Determine the [X, Y] coordinate at the center of the cell enclosing the given text.  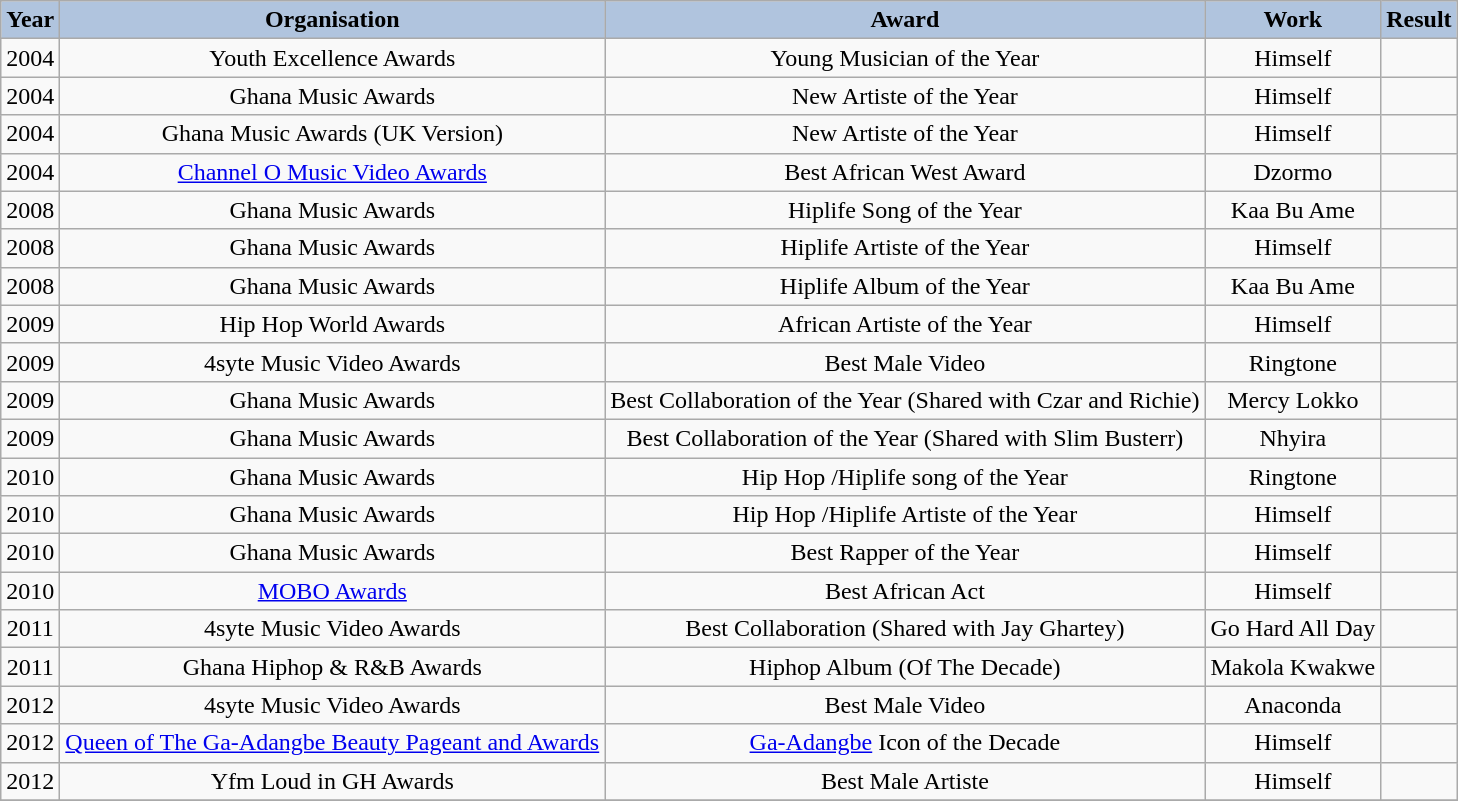
Best Collaboration (Shared with Jay Ghartey) [905, 629]
Best African Act [905, 591]
Youth Excellence Awards [332, 58]
Ghana Music Awards (UK Version) [332, 134]
Best African West Award [905, 172]
Best Collaboration of the Year (Shared with Slim Busterr) [905, 438]
Hiplife Artiste of the Year [905, 248]
Queen of The Ga-Adangbe Beauty Pageant and Awards [332, 743]
Yfm Loud in GH Awards [332, 781]
African Artiste of the Year [905, 324]
Hip Hop /Hiplife Artiste of the Year [905, 515]
Hiphop Album (Of The Decade) [905, 667]
Year [30, 20]
Anaconda [1293, 705]
Hip Hop World Awards [332, 324]
Result [1419, 20]
Best Rapper of the Year [905, 553]
Ghana Hiphop & R&B Awards [332, 667]
MOBO Awards [332, 591]
Mercy Lokko [1293, 400]
Channel O Music Video Awards [332, 172]
Ga-Adangbe Icon of the Decade [905, 743]
Hip Hop /Hiplife song of the Year [905, 477]
Makola Kwakwe [1293, 667]
Award [905, 20]
Hiplife Song of the Year [905, 210]
Dzormo [1293, 172]
Go Hard All Day [1293, 629]
Work [1293, 20]
Young Musician of the Year [905, 58]
Hiplife Album of the Year [905, 286]
Organisation [332, 20]
Best Collaboration of the Year (Shared with Czar and Richie) [905, 400]
Best Male Artiste [905, 781]
Nhyira [1293, 438]
